Search for the cell housing the specified text and yield its (X, Y) center coordinate. 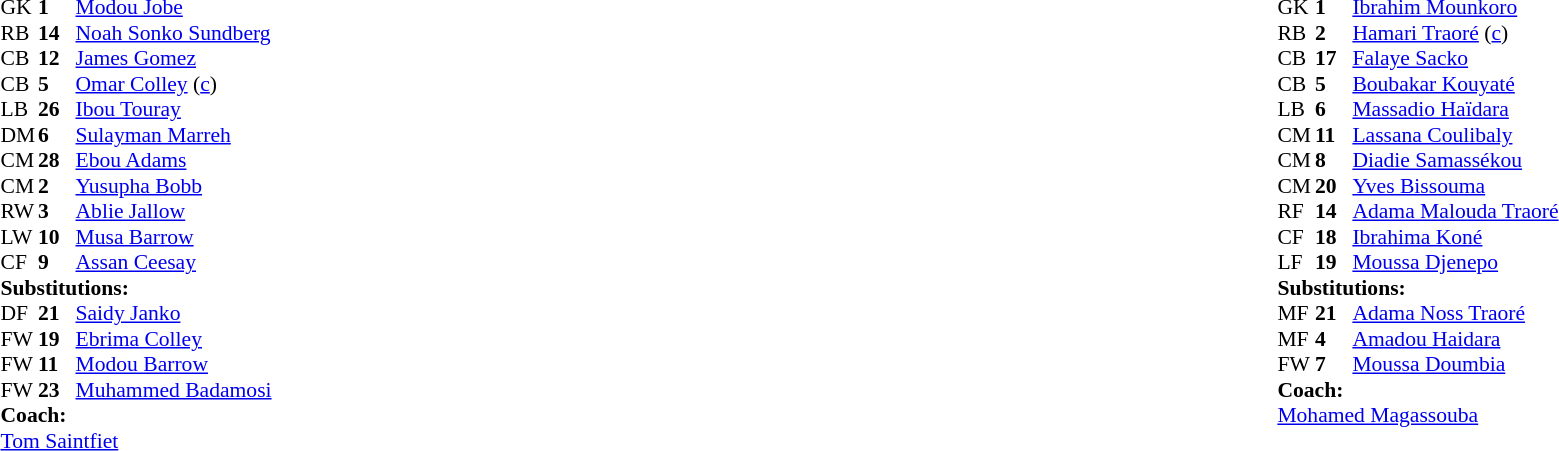
RF (1296, 211)
Musa Barrow (174, 237)
James Gomez (174, 59)
Noah Sonko Sundberg (174, 33)
7 (1334, 365)
Omar Colley (c) (174, 84)
Assan Ceesay (174, 263)
26 (57, 109)
Ibou Touray (174, 109)
10 (57, 237)
DF (19, 313)
8 (1334, 161)
20 (1334, 186)
Amadou Haidara (1455, 339)
Lassana Coulibaly (1455, 135)
Boubakar Kouyaté (1455, 84)
18 (1334, 237)
LF (1296, 263)
Mohamed Magassouba (1418, 415)
4 (1334, 339)
Diadie Samassékou (1455, 161)
Yves Bissouma (1455, 186)
Yusupha Bobb (174, 186)
Falaye Sacko (1455, 59)
RW (19, 211)
Modou Barrow (174, 365)
Massadio Haïdara (1455, 109)
9 (57, 263)
LW (19, 237)
Ebou Adams (174, 161)
3 (57, 211)
Ablie Jallow (174, 211)
Sulayman Marreh (174, 135)
23 (57, 390)
Muhammed Badamosi (174, 390)
Saidy Janko (174, 313)
Adama Noss Traoré (1455, 313)
Moussa Doumbia (1455, 365)
Ebrima Colley (174, 339)
28 (57, 161)
Hamari Traoré (c) (1455, 33)
DM (19, 135)
Moussa Djenepo (1455, 263)
17 (1334, 59)
12 (57, 59)
Ibrahima Koné (1455, 237)
Adama Malouda Traoré (1455, 211)
